Provide the (x, y) coordinate of the cell's center where the given text is located.  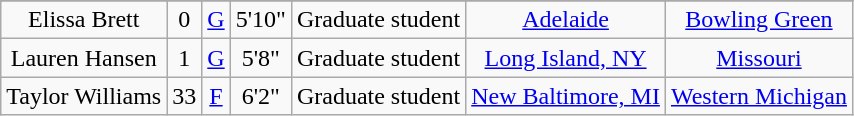
Bowling Green (758, 20)
Lauren Hansen (84, 58)
0 (184, 20)
F (216, 96)
6'2" (260, 96)
33 (184, 96)
Taylor Williams (84, 96)
Adelaide (566, 20)
New Baltimore, MI (566, 96)
Long Island, NY (566, 58)
Western Michigan (758, 96)
Elissa Brett (84, 20)
5'8" (260, 58)
5'10" (260, 20)
1 (184, 58)
Missouri (758, 58)
